Return [X, Y] of the center of cell containing provided text 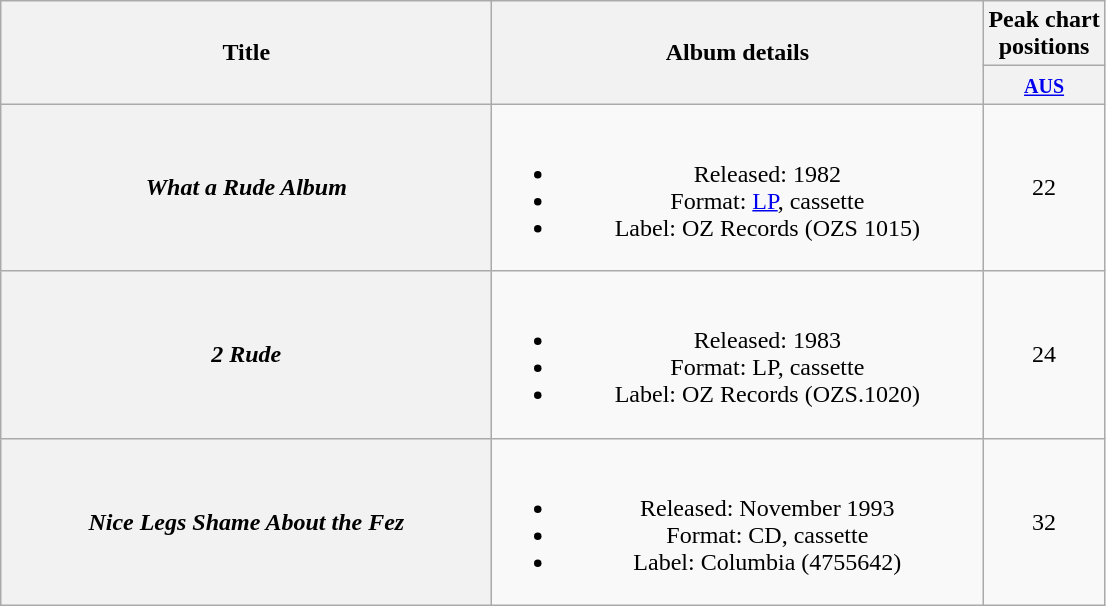
Nice Legs Shame About the Fez [246, 522]
Released: November 1993Format: CD, cassetteLabel: Columbia (4755642) [738, 522]
Peak chartpositions [1044, 34]
2 Rude [246, 354]
AUS [1044, 85]
32 [1044, 522]
22 [1044, 188]
Title [246, 52]
24 [1044, 354]
Released: 1982Format: LP, cassetteLabel: OZ Records (OZS 1015) [738, 188]
What a Rude Album [246, 188]
Album details [738, 52]
Released: 1983Format: LP, cassetteLabel: OZ Records (OZS.1020) [738, 354]
